Locate the cell with the specified text and output its [X, Y] center coordinate. 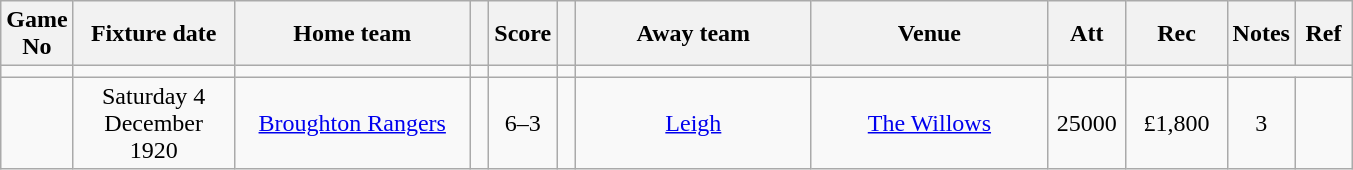
Att [1086, 34]
Home team [352, 34]
Score [523, 34]
£1,800 [1176, 123]
The Willows [929, 123]
25000 [1086, 123]
6–3 [523, 123]
Fixture date [154, 34]
Notes [1261, 34]
Rec [1176, 34]
Saturday 4 December 1920 [154, 123]
3 [1261, 123]
Leigh [693, 123]
Game No [37, 34]
Broughton Rangers [352, 123]
Venue [929, 34]
Away team [693, 34]
Ref [1323, 34]
